Return [x, y] of the center of cell containing provided text 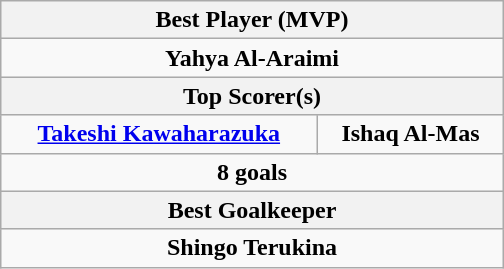
Top Scorer(s) [252, 96]
Shingo Terukina [252, 248]
8 goals [252, 172]
Best Player (MVP) [252, 20]
Yahya Al-Araimi [252, 58]
Takeshi Kawaharazuka [158, 134]
Ishaq Al-Mas [410, 134]
Best Goalkeeper [252, 210]
